Detect which cell encompasses the target text, then output its (x, y) center coordinate. 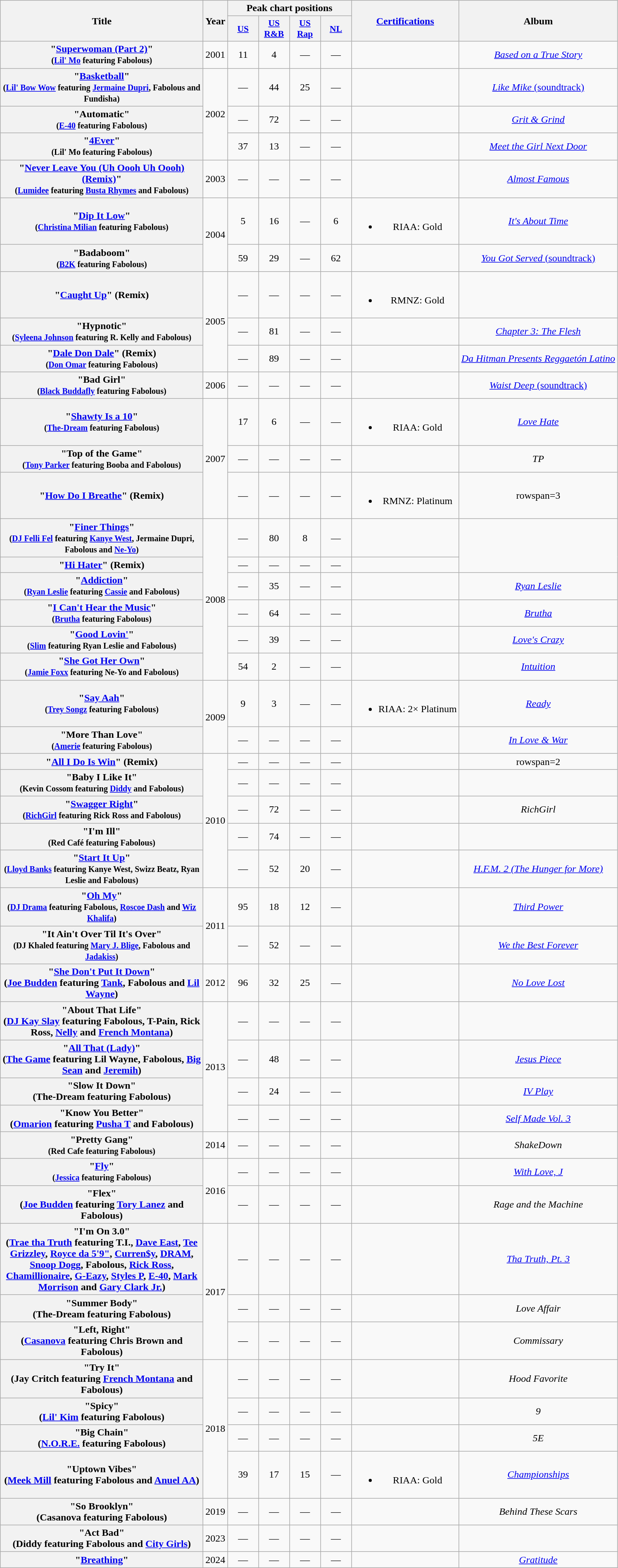
TP (538, 459)
"Addiction"(Ryan Leslie featuring Cassie and Fabolous) (102, 586)
Chapter 3: The Flesh (538, 331)
"I'm Ill"(Red Café featuring Fabolous) (102, 836)
Self Made Vol. 3 (538, 1118)
Certifications (405, 21)
59 (243, 258)
20 (305, 869)
USR&B (274, 29)
Third Power (538, 907)
"Start It Up"(Lloyd Banks featuring Kanye West, Swizz Beatz, Ryan Leslie and Fabolous) (102, 869)
29 (274, 258)
"Bad Girl"(Black Buddafly featuring Fabolous) (102, 386)
2006 (216, 386)
"Hypnotic"(Syleena Johnson featuring R. Kelly and Fabolous) (102, 331)
RichGirl (538, 809)
2 (274, 666)
"Caught Up" (Remix) (102, 295)
24 (274, 1092)
"Swagger Right"(RichGirl featuring Rick Ross and Fabolous) (102, 809)
74 (274, 836)
2005 (216, 321)
2003 (216, 179)
No Love Lost (538, 983)
We the Best Forever (538, 945)
"She Got Her Own"(Jamie Foxx featuring Ne-Yo and Fabolous) (102, 666)
62 (336, 258)
44 (274, 87)
"Oh My"(DJ Drama featuring Fabolous, Roscoe Dash and Wiz Khalifa) (102, 907)
2010 (216, 821)
NL (336, 29)
Intuition (538, 666)
It's About Time (538, 221)
You Got Served (soundtrack) (538, 258)
"Uptown Vibes"(Meek Mill featuring Fabolous and Anuel AA) (102, 1475)
"How Do I Breathe" (Remix) (102, 495)
"I Can't Hear the Music"(Brutha featuring Fabolous) (102, 613)
"Dip It Low"(Christina Milian featuring Fabolous) (102, 221)
Commissary (538, 1341)
Tha Truth, Pt. 3 (538, 1259)
95 (243, 907)
With Love, J (538, 1172)
"Baby I Like It"(Kevin Cossom featuring Diddy and Fabolous) (102, 783)
2023 (216, 1538)
89 (274, 358)
2016 (216, 1191)
2024 (216, 1560)
"Basketball"(Lil' Bow Wow featuring Jermaine Dupri, Fabolous and Fundisha) (102, 87)
Gratitude (538, 1560)
80 (274, 538)
2017 (216, 1291)
Love Hate (538, 422)
2004 (216, 234)
"Superwoman (Part 2)"(Lil' Mo featuring Fabolous) (102, 54)
2012 (216, 983)
H.F.M. 2 (The Hunger for More) (538, 869)
13 (274, 146)
Love Affair (538, 1308)
81 (274, 331)
Love's Crazy (538, 640)
Album (538, 21)
US (243, 29)
54 (243, 666)
"All That (Lady)"(The Game featuring Lil Wayne, Fabolous, Big Sean and Jeremih) (102, 1059)
Meet the Girl Next Door (538, 146)
"Big Chain"(N.O.R.E. featuring Fabolous) (102, 1438)
Based on a True Story (538, 54)
"Know You Better"(Omarion featuring Pusha T and Fabolous) (102, 1118)
"Left, Right"(Casanova featuring Chris Brown and Fabolous) (102, 1341)
"More Than Love"(Amerie featuring Fabolous) (102, 740)
"Top of the Game"(Tony Parker featuring Booba and Fabolous) (102, 459)
"Never Leave You (Uh Oooh Uh Oooh) (Remix)"(Lumidee featuring Busta Rhymes and Fabolous) (102, 179)
16 (274, 221)
"So Brooklyn"(Casanova featuring Fabolous) (102, 1512)
Peak chart positions (290, 8)
Behind These Scars (538, 1512)
"Slow It Down"(The-Dream featuring Fabolous) (102, 1092)
RMNZ: Gold (405, 295)
USRap (305, 29)
"Say Aah"(Trey Songz featuring Fabolous) (102, 703)
"She Don't Put It Down"(Joe Budden featuring Tank, Fabolous and Lil Wayne) (102, 983)
2019 (216, 1512)
"Act Bad"(Diddy featuring Fabolous and City Girls) (102, 1538)
2002 (216, 114)
"Summer Body"(The-Dream featuring Fabolous) (102, 1308)
Title (102, 21)
12 (305, 907)
2009 (216, 717)
rowspan=2 (538, 761)
2018 (216, 1428)
2013 (216, 1067)
2014 (216, 1145)
2011 (216, 926)
11 (243, 54)
"About That Life"(DJ Kay Slay featuring Fabolous, T-Pain, Rick Ross, Nelly and French Montana) (102, 1021)
Ryan Leslie (538, 586)
Grit & Grind (538, 120)
"Try It"(Jay Critch featuring French Montana and Fabolous) (102, 1379)
64 (274, 613)
"Breathing" (102, 1560)
5 (243, 221)
"Good Lovin'"(Slim featuring Ryan Leslie and Fabolous) (102, 640)
15 (305, 1475)
3 (274, 703)
"Dale Don Dale" (Remix)(Don Omar featuring Fabolous) (102, 358)
2001 (216, 54)
"Hi Hater" (Remix) (102, 565)
"It Ain't Over Til It's Over"(DJ Khaled featuring Mary J. Blige, Fabolous and Jadakiss) (102, 945)
"Shawty Is a 10"(The-Dream featuring Fabolous) (102, 422)
ShakeDown (538, 1145)
35 (274, 586)
5E (538, 1438)
In Love & War (538, 740)
32 (274, 983)
2007 (216, 459)
RIAA: 2× Platinum (405, 703)
"Automatic"(E-40 featuring Fabolous) (102, 120)
18 (274, 907)
Year (216, 21)
IV Play (538, 1092)
"Finer Things"(DJ Felli Fel featuring Kanye West, Jermaine Dupri, Fabolous and Ne-Yo) (102, 538)
Hood Favorite (538, 1379)
"Fly"(Jessica featuring Fabolous) (102, 1172)
Brutha (538, 613)
Da Hitman Presents Reggaetón Latino (538, 358)
Rage and the Machine (538, 1204)
Like Mike (soundtrack) (538, 87)
2008 (216, 599)
"Pretty Gang"(Red Cafe featuring Fabolous) (102, 1145)
96 (243, 983)
Almost Famous (538, 179)
Championships (538, 1475)
"4Ever"(Lil' Mo featuring Fabolous) (102, 146)
"Badaboom"(B2K featuring Fabolous) (102, 258)
"Spicy"(Lil' Kim featuring Fabolous) (102, 1411)
"All I Do Is Win" (Remix) (102, 761)
4 (274, 54)
8 (305, 538)
37 (243, 146)
Ready (538, 703)
rowspan=3 (538, 495)
Waist Deep (soundtrack) (538, 386)
RMNZ: Platinum (405, 495)
Jesus Piece (538, 1059)
"Flex"(Joe Budden featuring Tory Lanez and Fabolous) (102, 1204)
48 (274, 1059)
